Return (x, y) of the center of cell containing provided text 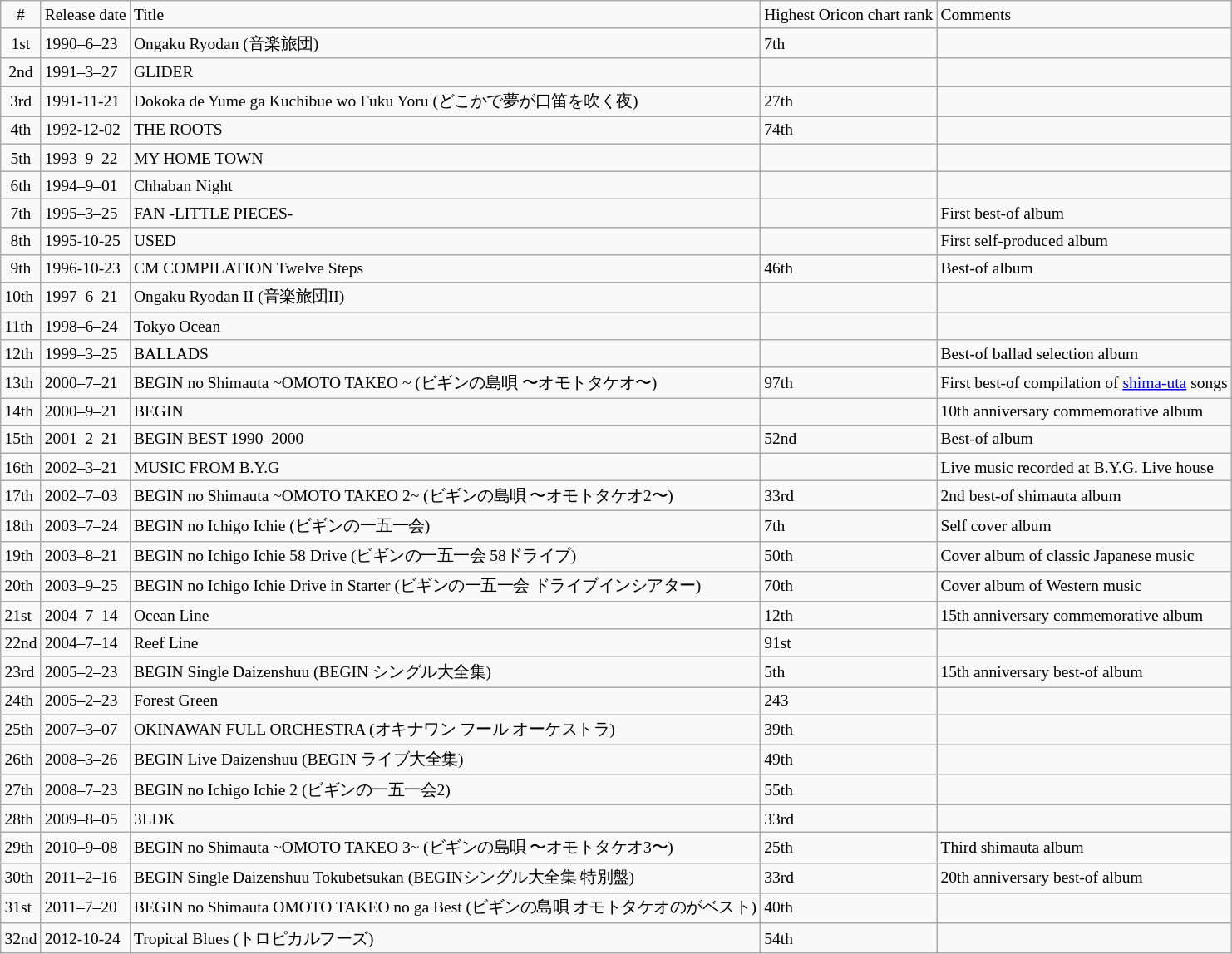
1995–3–25 (85, 213)
THE ROOTS (445, 130)
21st (21, 615)
15th anniversary best-of album (1084, 671)
Best-of ballad selection album (1084, 354)
40th (849, 907)
Third shimauta album (1084, 848)
20th anniversary best-of album (1084, 878)
1991–3–27 (85, 71)
15th (21, 439)
3LDK (445, 819)
74th (849, 130)
2007–3–07 (85, 730)
1999–3–25 (85, 354)
2nd best-of shimauta album (1084, 496)
FAN -LITTLE PIECES- (445, 213)
14th (21, 412)
16th (21, 467)
23rd (21, 671)
Comments (1084, 15)
2002–7–03 (85, 496)
49th (849, 760)
BEGIN no Ichigo Ichie 2 (ビギンの一五一会2) (445, 789)
Cover album of Western music (1084, 586)
Reef Line (445, 643)
2010–9–08 (85, 848)
20th (21, 586)
15th anniversary commemorative album (1084, 615)
BEGIN Single Daizenshuu (BEGIN シングル大全集) (445, 671)
1992-12-02 (85, 130)
6th (21, 184)
Ocean Line (445, 615)
1997–6–21 (85, 298)
BALLADS (445, 354)
BEGIN Single Daizenshuu Tokubetsukan (BEGINシングル大全集 特別盤) (445, 878)
Forest Green (445, 700)
3rd (21, 101)
10th (21, 298)
2011–2–16 (85, 878)
18th (21, 526)
55th (849, 789)
Title (445, 15)
BEGIN no Shimauta OMOTO TAKEO no ga Best (ビギンの島唄 オモトタケオのがベスト) (445, 907)
BEGIN no Ichigo Ichie (ビギンの一五一会) (445, 526)
Chhaban Night (445, 184)
13th (21, 382)
2012-10-24 (85, 938)
31st (21, 907)
2000–7–21 (85, 382)
2003–7–24 (85, 526)
32nd (21, 938)
OKINAWAN FULL ORCHESTRA (オキナワン フール オーケストラ) (445, 730)
22nd (21, 643)
Ongaku Ryodan (音楽旅団) (445, 43)
Highest Oricon chart rank (849, 15)
BEGIN Live Daizenshuu (BEGIN ライブ大全集) (445, 760)
243 (849, 700)
50th (849, 556)
First best-of album (1084, 213)
# (21, 15)
Ongaku Ryodan II (音楽旅団II) (445, 298)
39th (849, 730)
Tropical Blues (トロピカルフーズ) (445, 938)
9th (21, 268)
Live music recorded at B.Y.G. Live house (1084, 467)
2003–9–25 (85, 586)
MUSIC FROM B.Y.G (445, 467)
BEGIN no Ichigo Ichie Drive in Starter (ビギンの一五一会 ドライブインシアター) (445, 586)
Self cover album (1084, 526)
1st (21, 43)
BEGIN (445, 412)
91st (849, 643)
2008–7–23 (85, 789)
Dokoka de Yume ga Kuchibue wo Fuku Yoru (どこかで夢が口笛を吹く夜) (445, 101)
30th (21, 878)
BEGIN BEST 1990–2000 (445, 439)
1993–9–22 (85, 158)
1998–6–24 (85, 326)
Cover album of classic Japanese music (1084, 556)
1990–6–23 (85, 43)
2008–3–26 (85, 760)
54th (849, 938)
MY HOME TOWN (445, 158)
2009–8–05 (85, 819)
2002–3–21 (85, 467)
Release date (85, 15)
4th (21, 130)
1991-11-21 (85, 101)
46th (849, 268)
Tokyo Ocean (445, 326)
8th (21, 241)
2000–9–21 (85, 412)
BEGIN no Shimauta ~OMOTO TAKEO 3~ (ビギンの島唄 〜オモトタケオ3〜) (445, 848)
BEGIN no Ichigo Ichie 58 Drive (ビギンの一五一会 58ドライブ) (445, 556)
CM COMPILATION Twelve Steps (445, 268)
26th (21, 760)
52nd (849, 439)
28th (21, 819)
2nd (21, 71)
BEGIN no Shimauta ~OMOTO TAKEO ~ (ビギンの島唄 〜オモトタケオ〜) (445, 382)
First self-produced album (1084, 241)
2011–7–20 (85, 907)
70th (849, 586)
97th (849, 382)
1994–9–01 (85, 184)
2003–8–21 (85, 556)
19th (21, 556)
First best-of compilation of shima-uta songs (1084, 382)
2001–2–21 (85, 439)
USED (445, 241)
BEGIN no Shimauta ~OMOTO TAKEO 2~ (ビギンの島唄 〜オモトタケオ2〜) (445, 496)
GLIDER (445, 71)
1995-10-25 (85, 241)
10th anniversary commemorative album (1084, 412)
1996-10-23 (85, 268)
29th (21, 848)
11th (21, 326)
17th (21, 496)
24th (21, 700)
